Capture the cell that displays the provided text and extract its [X, Y] central coordinate. 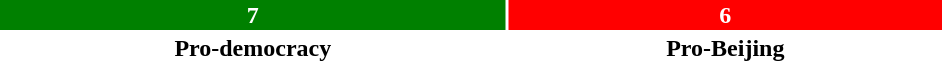
6 [726, 15]
7 [253, 15]
